Return (x, y) of the center of cell containing provided text 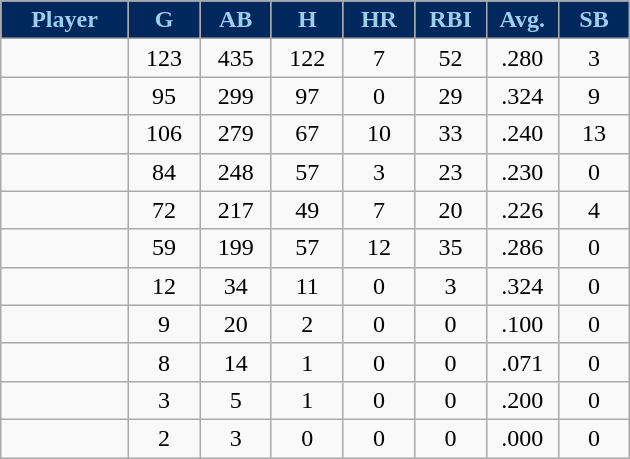
H (307, 20)
248 (236, 172)
HR (379, 20)
4 (594, 210)
72 (164, 210)
67 (307, 134)
10 (379, 134)
23 (451, 172)
G (164, 20)
RBI (451, 20)
95 (164, 96)
11 (307, 286)
35 (451, 248)
435 (236, 58)
279 (236, 134)
123 (164, 58)
.000 (522, 438)
8 (164, 362)
AB (236, 20)
13 (594, 134)
.100 (522, 324)
.200 (522, 400)
34 (236, 286)
122 (307, 58)
14 (236, 362)
.226 (522, 210)
217 (236, 210)
Player (64, 20)
299 (236, 96)
SB (594, 20)
.280 (522, 58)
199 (236, 248)
33 (451, 134)
49 (307, 210)
52 (451, 58)
.230 (522, 172)
.240 (522, 134)
106 (164, 134)
.286 (522, 248)
Avg. (522, 20)
.071 (522, 362)
97 (307, 96)
59 (164, 248)
29 (451, 96)
84 (164, 172)
5 (236, 400)
